Extract the [X, Y] coordinate from the center of the cell holding the provided text.  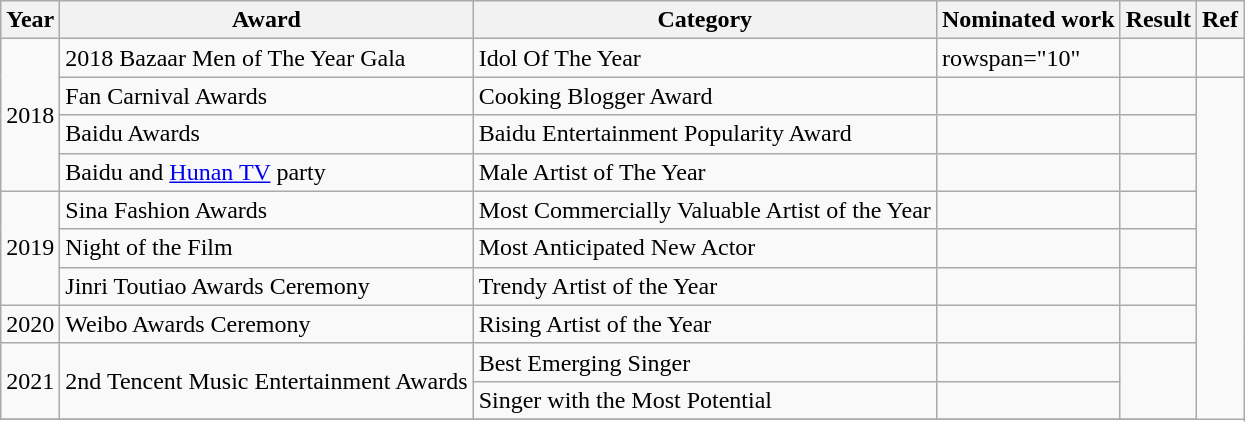
2018 Bazaar Men of The Year Gala [266, 58]
Nominated work [1028, 20]
2019 [30, 248]
Best Emerging Singer [704, 362]
Trendy Artist of the Year [704, 286]
2nd Tencent Music Entertainment Awards [266, 381]
Result [1158, 20]
rowspan="10" [1028, 58]
Category [704, 20]
2021 [30, 381]
Sina Fashion Awards [266, 210]
Singer with the Most Potential [704, 400]
Night of the Film [266, 248]
Ref [1220, 20]
Most Anticipated New Actor [704, 248]
Baidu and Hunan TV party [266, 172]
2020 [30, 324]
Award [266, 20]
Fan Carnival Awards [266, 96]
Baidu Entertainment Popularity Award [704, 134]
Idol Of The Year [704, 58]
Baidu Awards [266, 134]
Male Artist of The Year [704, 172]
Most Commercially Valuable Artist of the Year [704, 210]
Rising Artist of the Year [704, 324]
Year [30, 20]
2018 [30, 115]
Weibo Awards Ceremony [266, 324]
Jinri Toutiao Awards Ceremony [266, 286]
Cooking Blogger Award [704, 96]
